For the text-containing cell, return its midpoint in [X, Y] coordinate format. 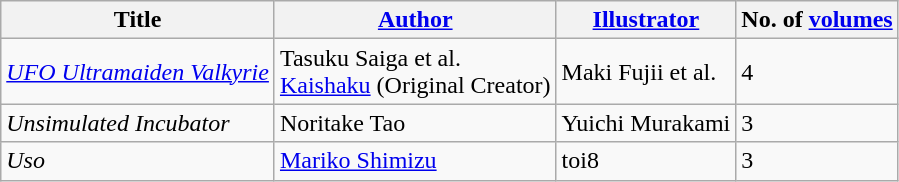
Noritake Tao [415, 123]
Yuichi Murakami [646, 123]
Author [415, 20]
Tasuku Saiga et al.Kaishaku (Original Creator) [415, 72]
No. of volumes [817, 20]
UFO Ultramaiden Valkyrie [138, 72]
toi8 [646, 161]
Mariko Shimizu [415, 161]
Unsimulated Incubator [138, 123]
Illustrator [646, 20]
Uso [138, 161]
4 [817, 72]
Title [138, 20]
Maki Fujii et al. [646, 72]
